Search for the cell housing the specified text and yield its [X, Y] center coordinate. 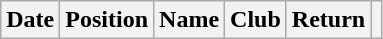
Name [190, 20]
Date [30, 20]
Return [328, 20]
Club [256, 20]
Position [107, 20]
